Search for the cell housing the specified text and yield its (X, Y) center coordinate. 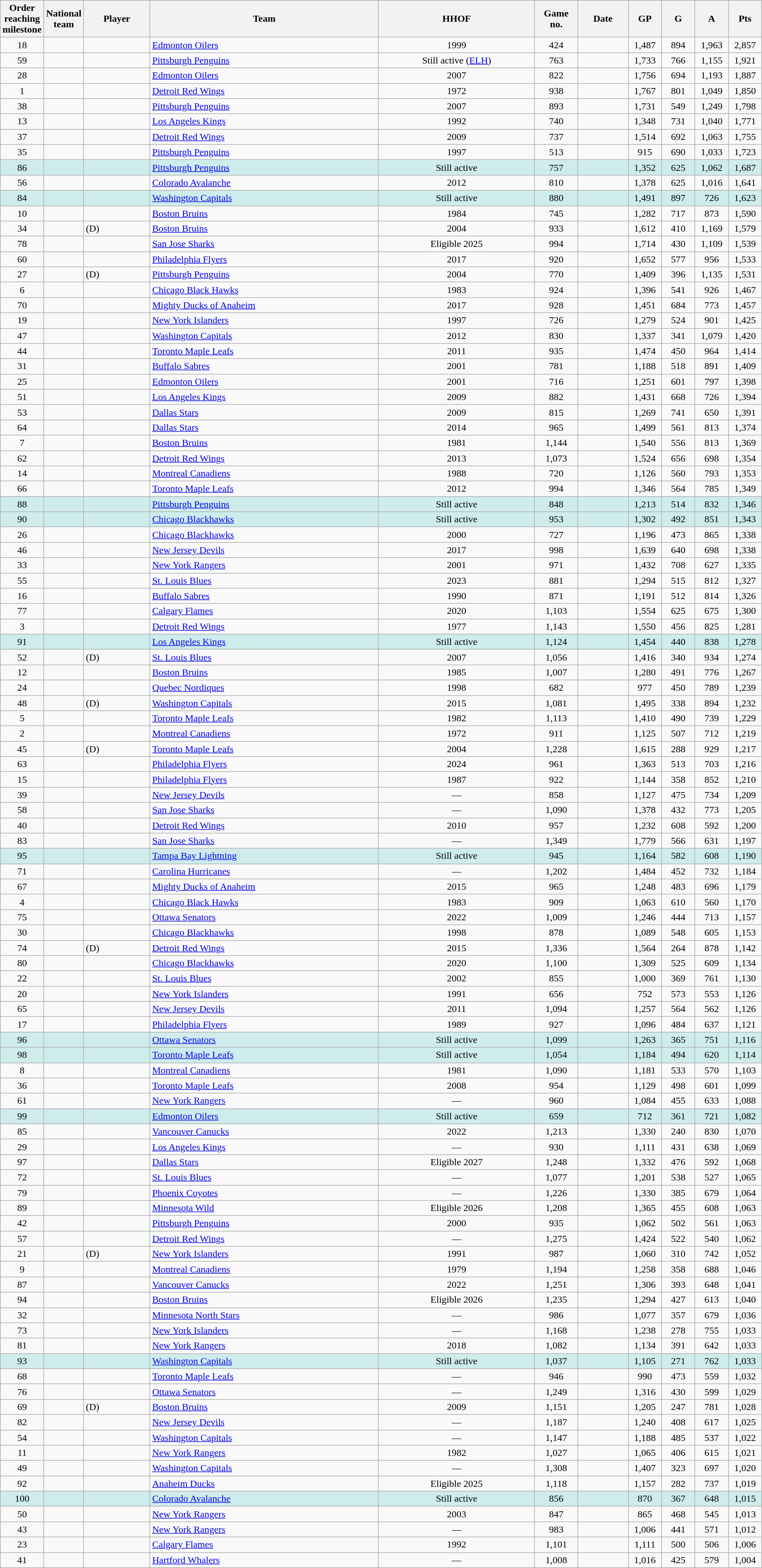
717 (678, 213)
873 (711, 213)
22 (22, 979)
797 (711, 382)
1,084 (645, 1101)
1,300 (745, 611)
341 (678, 336)
1,274 (745, 657)
1,004 (745, 1560)
369 (678, 979)
391 (678, 1346)
3 (22, 626)
1988 (457, 474)
491 (678, 672)
1,229 (745, 718)
1,049 (711, 91)
1,151 (556, 1407)
34 (22, 229)
1,168 (556, 1330)
697 (711, 1468)
264 (678, 948)
637 (711, 1024)
456 (678, 626)
76 (22, 1391)
506 (711, 1545)
1,096 (645, 1024)
527 (711, 1177)
89 (22, 1208)
53 (22, 412)
1,238 (645, 1330)
30 (22, 932)
483 (678, 887)
94 (22, 1300)
789 (711, 688)
1,216 (745, 764)
770 (556, 275)
Phoenix Coyotes (264, 1193)
1,343 (745, 519)
2010 (457, 825)
61 (22, 1101)
1,723 (745, 152)
96 (22, 1040)
1,105 (645, 1361)
1,336 (556, 948)
1,531 (745, 275)
785 (711, 489)
553 (711, 994)
1,201 (645, 1177)
432 (678, 810)
524 (678, 320)
893 (556, 106)
1,101 (556, 1545)
721 (711, 1116)
1,564 (645, 948)
742 (711, 1254)
525 (678, 963)
1,335 (745, 565)
960 (556, 1101)
847 (556, 1514)
100 (22, 1499)
66 (22, 489)
Player (117, 19)
77 (22, 611)
494 (678, 1055)
856 (556, 1499)
1,398 (745, 382)
1,590 (745, 213)
1,209 (745, 795)
832 (711, 504)
36 (22, 1086)
93 (22, 1361)
452 (678, 871)
Minnesota North Stars (264, 1315)
731 (678, 121)
825 (711, 626)
1,850 (745, 91)
1,963 (711, 45)
Tampa Bay Lightning (264, 856)
14 (22, 474)
1,025 (745, 1422)
703 (711, 764)
1,396 (645, 290)
566 (678, 841)
367 (678, 1499)
1,164 (645, 856)
1,369 (745, 443)
1,155 (711, 60)
1,142 (745, 948)
99 (22, 1116)
617 (711, 1422)
278 (678, 1330)
57 (22, 1239)
1,394 (745, 397)
1,550 (645, 626)
47 (22, 336)
793 (711, 474)
98 (22, 1055)
1,454 (645, 642)
933 (556, 229)
323 (678, 1468)
1,081 (556, 703)
1985 (457, 672)
1,109 (711, 244)
2 (22, 734)
20 (22, 994)
690 (678, 152)
17 (22, 1024)
431 (678, 1147)
1,193 (711, 76)
1,484 (645, 871)
38 (22, 106)
761 (711, 979)
642 (711, 1346)
570 (711, 1070)
82 (22, 1422)
23 (22, 1545)
361 (678, 1116)
310 (678, 1254)
512 (678, 596)
288 (678, 749)
514 (678, 504)
851 (711, 519)
1,153 (745, 932)
78 (22, 244)
810 (556, 183)
1,407 (645, 1468)
694 (678, 76)
50 (22, 1514)
1,495 (645, 703)
522 (678, 1239)
45 (22, 749)
696 (711, 887)
926 (711, 290)
964 (711, 351)
49 (22, 1468)
1,279 (645, 320)
1,124 (556, 642)
1,767 (645, 91)
1,100 (556, 963)
1,037 (556, 1361)
852 (711, 780)
12 (22, 672)
1,302 (645, 519)
1,068 (745, 1162)
957 (556, 825)
1,431 (645, 397)
983 (556, 1529)
713 (711, 917)
1,332 (645, 1162)
881 (556, 581)
741 (678, 412)
63 (22, 764)
18 (22, 45)
83 (22, 841)
4 (22, 902)
1,022 (745, 1437)
24 (22, 688)
880 (556, 198)
1,032 (745, 1376)
1,639 (645, 550)
1,353 (745, 474)
Game no. (556, 19)
79 (22, 1193)
1,391 (745, 412)
492 (678, 519)
HHOF (457, 19)
891 (711, 366)
1,060 (645, 1254)
1,194 (556, 1269)
727 (556, 535)
954 (556, 1086)
971 (556, 565)
1,191 (645, 596)
757 (556, 167)
7 (22, 443)
897 (678, 198)
752 (645, 994)
1,641 (745, 183)
6 (22, 290)
1,094 (556, 1009)
613 (711, 1300)
2008 (457, 1086)
62 (22, 458)
15 (22, 780)
901 (711, 320)
1,012 (745, 1529)
Pts (745, 19)
956 (711, 259)
1,013 (745, 1514)
751 (711, 1040)
953 (556, 519)
871 (556, 596)
65 (22, 1009)
27 (22, 275)
582 (678, 856)
762 (711, 1361)
734 (711, 795)
1,269 (645, 412)
31 (22, 366)
67 (22, 887)
425 (678, 1560)
1,420 (745, 336)
Hartford Whalers (264, 1560)
732 (711, 871)
424 (556, 45)
64 (22, 427)
1,414 (745, 351)
1,007 (556, 672)
25 (22, 382)
338 (678, 703)
92 (22, 1484)
745 (556, 213)
1,147 (556, 1437)
1,181 (645, 1070)
945 (556, 856)
1,499 (645, 427)
1,316 (645, 1391)
1,267 (745, 672)
427 (678, 1300)
1 (22, 91)
668 (678, 397)
922 (556, 780)
498 (678, 1086)
573 (678, 994)
1,258 (645, 1269)
86 (22, 167)
271 (678, 1361)
11 (22, 1453)
1,200 (745, 825)
977 (645, 688)
95 (22, 856)
Quebec Nordiques (264, 688)
1,887 (745, 76)
1,240 (645, 1422)
882 (556, 397)
1,363 (645, 764)
1,064 (745, 1193)
1,190 (745, 856)
475 (678, 795)
240 (678, 1131)
87 (22, 1285)
609 (711, 963)
35 (22, 152)
2018 (457, 1346)
Still active (ELH) (457, 60)
1,041 (745, 1285)
1,733 (645, 60)
1977 (457, 626)
716 (556, 382)
1,202 (556, 871)
739 (711, 718)
2002 (457, 979)
71 (22, 871)
1,118 (556, 1484)
441 (678, 1529)
28 (22, 76)
1,197 (745, 841)
1,278 (745, 642)
766 (678, 60)
633 (711, 1101)
5 (22, 718)
90 (22, 519)
708 (678, 565)
1,073 (556, 458)
1,306 (645, 1285)
408 (678, 1422)
541 (678, 290)
909 (556, 902)
1,246 (645, 917)
GP (645, 19)
44 (22, 351)
682 (556, 688)
538 (678, 1177)
571 (711, 1529)
1,579 (745, 229)
1,365 (645, 1208)
1,756 (645, 76)
393 (678, 1285)
1,046 (745, 1269)
1,015 (745, 1499)
52 (22, 657)
54 (22, 1437)
1,143 (556, 626)
1,451 (645, 305)
929 (711, 749)
Carolina Hurricanes (264, 871)
1,226 (556, 1193)
1,228 (556, 749)
81 (22, 1346)
1,491 (645, 198)
16 (22, 596)
85 (22, 1131)
920 (556, 259)
610 (678, 902)
928 (556, 305)
1,354 (745, 458)
69 (22, 1407)
1,019 (745, 1484)
Date (603, 19)
60 (22, 259)
911 (556, 734)
924 (556, 290)
1,457 (745, 305)
1,374 (745, 427)
1,612 (645, 229)
51 (22, 397)
1,130 (745, 979)
26 (22, 535)
247 (678, 1407)
1,798 (745, 106)
1,731 (645, 106)
855 (556, 979)
1,352 (645, 167)
1,169 (711, 229)
385 (678, 1193)
55 (22, 581)
G (678, 19)
National team (63, 19)
1,326 (745, 596)
75 (22, 917)
577 (678, 259)
801 (678, 91)
822 (556, 76)
1,263 (645, 1040)
68 (22, 1376)
1,217 (745, 749)
1,514 (645, 137)
1,280 (645, 672)
938 (556, 91)
43 (22, 1529)
1,281 (745, 626)
Eligible 2027 (457, 1162)
21 (22, 1254)
1,239 (745, 688)
838 (711, 642)
1,533 (745, 259)
84 (22, 198)
1,088 (745, 1101)
8 (22, 1070)
1,000 (645, 979)
484 (678, 1024)
37 (22, 137)
1,210 (745, 780)
1,009 (556, 917)
1,714 (645, 244)
80 (22, 963)
46 (22, 550)
1,327 (745, 581)
1,021 (745, 1453)
74 (22, 948)
1,029 (745, 1391)
927 (556, 1024)
1987 (457, 780)
659 (556, 1116)
675 (711, 611)
1984 (457, 213)
1,070 (745, 1131)
88 (22, 504)
1,424 (645, 1239)
485 (678, 1437)
990 (645, 1376)
776 (711, 672)
1,432 (645, 565)
812 (711, 581)
19 (22, 320)
1990 (457, 596)
1,170 (745, 902)
961 (556, 764)
40 (22, 825)
1,539 (745, 244)
1,348 (645, 121)
1,020 (745, 1468)
1,467 (745, 290)
1,129 (645, 1086)
1999 (457, 45)
1,208 (556, 1208)
537 (711, 1437)
2,857 (745, 45)
468 (678, 1514)
1,687 (745, 167)
1,524 (645, 458)
1,079 (711, 336)
1,219 (745, 734)
10 (22, 213)
1,187 (556, 1422)
1,056 (556, 657)
640 (678, 550)
73 (22, 1330)
1,114 (745, 1055)
562 (711, 1009)
579 (711, 1560)
1,054 (556, 1055)
365 (678, 1040)
946 (556, 1376)
1,028 (745, 1407)
1,410 (645, 718)
934 (711, 657)
1,036 (745, 1315)
476 (678, 1162)
1,623 (745, 198)
1,308 (556, 1468)
97 (22, 1162)
627 (711, 565)
1,179 (745, 887)
32 (22, 1315)
631 (711, 841)
340 (678, 657)
56 (22, 183)
620 (711, 1055)
1,337 (645, 336)
605 (711, 932)
41 (22, 1560)
720 (556, 474)
1,113 (556, 718)
1,257 (645, 1009)
1989 (457, 1024)
815 (556, 412)
2023 (457, 581)
1,771 (745, 121)
33 (22, 565)
1,282 (645, 213)
282 (678, 1484)
Minnesota Wild (264, 1208)
410 (678, 229)
540 (711, 1239)
987 (556, 1254)
556 (678, 443)
13 (22, 121)
1,052 (745, 1254)
1,755 (745, 137)
1,921 (745, 60)
70 (22, 305)
545 (711, 1514)
692 (678, 137)
858 (556, 795)
2013 (457, 458)
1,652 (645, 259)
Anaheim Ducks (264, 1484)
533 (678, 1070)
2003 (457, 1514)
763 (556, 60)
29 (22, 1147)
1,069 (745, 1147)
2014 (457, 427)
1,116 (745, 1040)
1,416 (645, 657)
549 (678, 106)
502 (678, 1223)
559 (711, 1376)
507 (678, 734)
870 (645, 1499)
814 (711, 596)
930 (556, 1147)
39 (22, 795)
1,127 (645, 795)
72 (22, 1177)
440 (678, 642)
986 (556, 1315)
1,135 (711, 275)
684 (678, 305)
Team (264, 19)
2024 (457, 764)
515 (678, 581)
59 (22, 60)
357 (678, 1315)
599 (711, 1391)
444 (678, 917)
1,309 (645, 963)
A (711, 19)
688 (711, 1269)
1,615 (645, 749)
915 (645, 152)
48 (22, 703)
91 (22, 642)
9 (22, 1269)
1,487 (645, 45)
1,275 (556, 1239)
Order reaching milestone (22, 19)
1,121 (745, 1024)
740 (556, 121)
1,474 (645, 351)
615 (711, 1453)
518 (678, 366)
638 (711, 1147)
1,235 (556, 1300)
1979 (457, 1269)
1,125 (645, 734)
848 (556, 504)
490 (678, 718)
1,027 (556, 1453)
548 (678, 932)
1,425 (745, 320)
1,554 (645, 611)
755 (711, 1330)
650 (711, 412)
500 (678, 1545)
396 (678, 275)
58 (22, 810)
1,089 (645, 932)
1,008 (556, 1560)
42 (22, 1223)
406 (678, 1453)
1,540 (645, 443)
1,196 (645, 535)
998 (556, 550)
1,779 (645, 841)
